Scan for the cell matching the given text and deliver its [X, Y] coordinate at center. 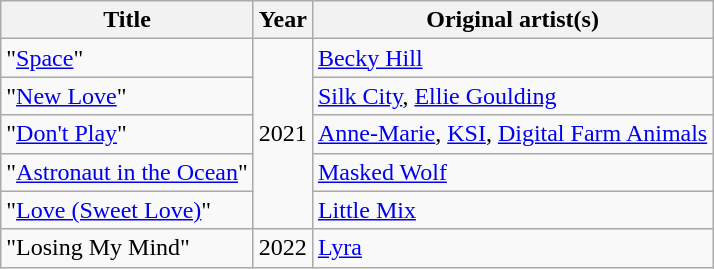
Lyra [512, 248]
Original artist(s) [512, 20]
"Don't Play" [128, 134]
2022 [282, 248]
Anne-Marie, KSI, Digital Farm Animals [512, 134]
Year [282, 20]
Silk City, Ellie Goulding [512, 96]
"New Love" [128, 96]
"Astronaut in the Ocean" [128, 172]
Becky Hill [512, 58]
2021 [282, 134]
"Love (Sweet Love)" [128, 210]
Masked Wolf [512, 172]
"Losing My Mind" [128, 248]
"Space" [128, 58]
Little Mix [512, 210]
Title [128, 20]
